From the cell containing the given text, extract its center point as [x, y] coordinate. 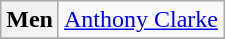
Anthony Clarke [140, 20]
Men [30, 20]
